Locate the cell with the specified text and output its (X, Y) center coordinate. 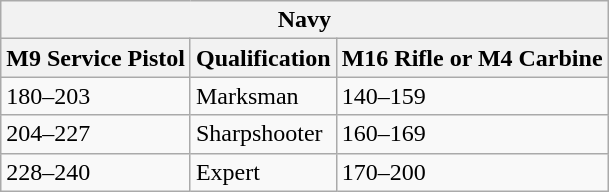
Qualification (263, 58)
M9 Service Pistol (96, 58)
Expert (263, 172)
204–227 (96, 134)
Sharpshooter (263, 134)
228–240 (96, 172)
140–159 (472, 96)
180–203 (96, 96)
Navy (304, 20)
160–169 (472, 134)
M16 Rifle or M4 Carbine (472, 58)
Marksman (263, 96)
170–200 (472, 172)
